Return (X, Y) of the center of cell containing provided text 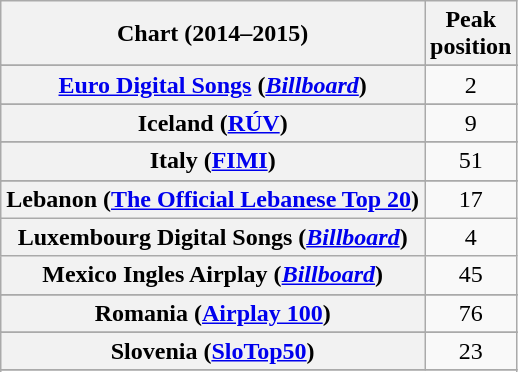
Iceland (RÚV) (213, 123)
Peakposition (471, 34)
Italy (FIMI) (213, 161)
17 (471, 199)
Romania (Airplay 100) (213, 313)
Euro Digital Songs (Billboard) (213, 85)
51 (471, 161)
2 (471, 85)
4 (471, 237)
Chart (2014–2015) (213, 34)
Luxembourg Digital Songs (Billboard) (213, 237)
Lebanon (The Official Lebanese Top 20) (213, 199)
45 (471, 275)
23 (471, 351)
Slovenia (SloTop50) (213, 351)
76 (471, 313)
Mexico Ingles Airplay (Billboard) (213, 275)
9 (471, 123)
